Extract the (x, y) coordinate from the center of the cell holding the provided text.  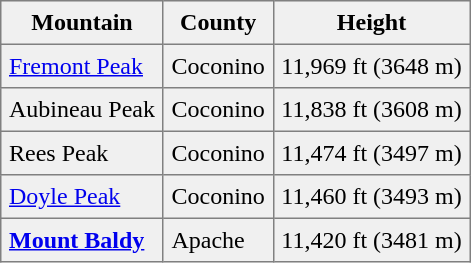
Rees Peak (82, 153)
11,969 ft (3648 m) (372, 66)
Mount Baldy (82, 240)
Fremont Peak (82, 66)
11,420 ft (3481 m) (372, 240)
Aubineau Peak (82, 110)
Apache (218, 240)
11,460 ft (3493 m) (372, 197)
Height (372, 23)
Doyle Peak (82, 197)
11,474 ft (3497 m) (372, 153)
County (218, 23)
11,838 ft (3608 m) (372, 110)
Mountain (82, 23)
